For the text-containing cell, return its midpoint in [x, y] coordinate format. 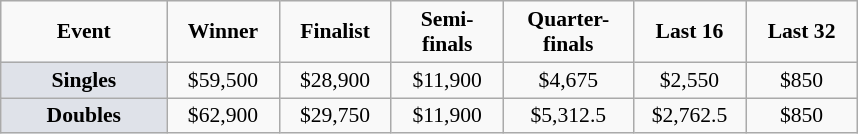
Doubles [84, 116]
Singles [84, 80]
Last 16 [689, 32]
$29,750 [335, 116]
Event [84, 32]
Last 32 [802, 32]
Winner [223, 32]
Quarter-finals [568, 32]
Finalist [335, 32]
Semi-finals [447, 32]
$62,900 [223, 116]
$2,550 [689, 80]
$5,312.5 [568, 116]
$28,900 [335, 80]
$2,762.5 [689, 116]
$59,500 [223, 80]
$4,675 [568, 80]
